Identify which cell holds the provided text, then report its [X, Y] central coordinate. 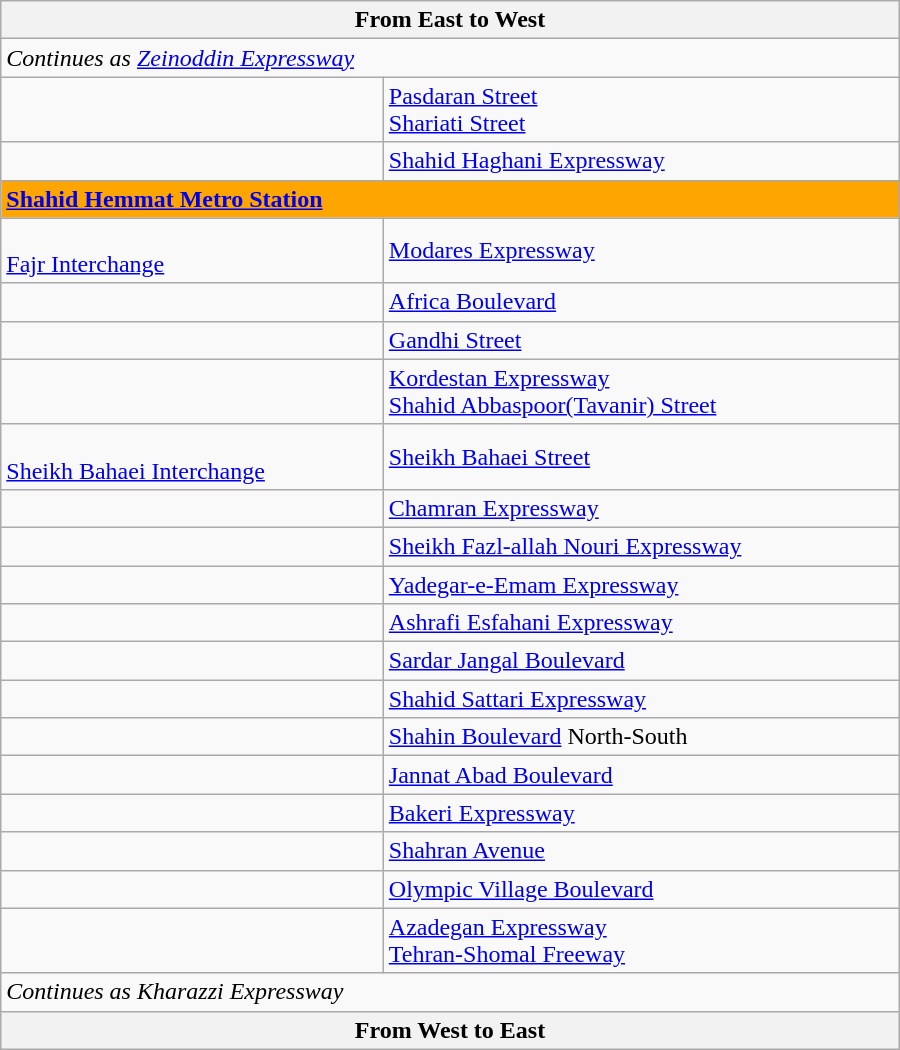
Azadegan Expressway Tehran-Shomal Freeway [641, 940]
Bakeri Expressway [641, 813]
Sardar Jangal Boulevard [641, 661]
Shahran Avenue [641, 851]
Sheikh Fazl-allah Nouri Expressway [641, 546]
Fajr Interchange [192, 250]
Continues as Kharazzi Expressway [450, 992]
From East to West [450, 20]
Shahid Hemmat Metro Station [450, 199]
Chamran Expressway [641, 508]
Shahid Haghani Expressway [641, 161]
Shahid Sattari Expressway [641, 699]
Olympic Village Boulevard [641, 889]
Yadegar-e-Emam Expressway [641, 585]
Kordestan Expressway Shahid Abbaspoor(Tavanir) Street [641, 392]
Shahin Boulevard North-South [641, 737]
Gandhi Street [641, 340]
Africa Boulevard [641, 302]
Ashrafi Esfahani Expressway [641, 623]
Continues as Zeinoddin Expressway [450, 58]
Modares Expressway [641, 250]
Jannat Abad Boulevard [641, 775]
Sheikh Bahaei Interchange [192, 456]
Pasdaran Street Shariati Street [641, 110]
Sheikh Bahaei Street [641, 456]
From West to East [450, 1030]
